Locate the cell with the specified text and output its [X, Y] center coordinate. 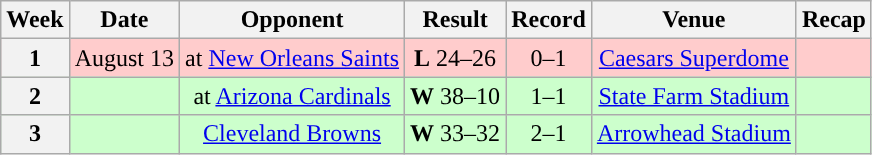
1–1 [549, 96]
1 [35, 58]
0–1 [549, 58]
August 13 [124, 58]
Venue [694, 20]
3 [35, 134]
Arrowhead Stadium [694, 134]
W 33–32 [456, 134]
Result [456, 20]
State Farm Stadium [694, 96]
Week [35, 20]
2 [35, 96]
Date [124, 20]
W 38–10 [456, 96]
Caesars Superdome [694, 58]
Recap [834, 20]
L 24–26 [456, 58]
at Arizona Cardinals [292, 96]
Cleveland Browns [292, 134]
Opponent [292, 20]
2–1 [549, 134]
at New Orleans Saints [292, 58]
Record [549, 20]
